Find where the given text appears and provide that cell's center as [x, y] coordinate. 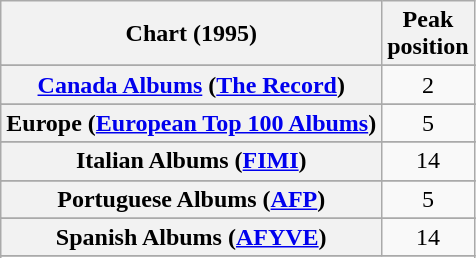
2 [428, 85]
Peakposition [428, 34]
Canada Albums (The Record) [192, 85]
Italian Albums (FIMI) [192, 161]
Chart (1995) [192, 34]
Europe (European Top 100 Albums) [192, 123]
Portuguese Albums (AFP) [192, 199]
Spanish Albums (AFYVE) [192, 237]
